Return [X, Y] of the center of cell containing provided text 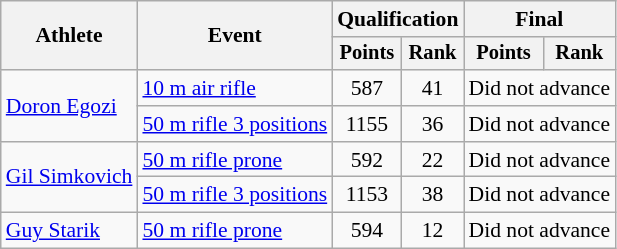
Final [540, 19]
10 m air rifle [234, 88]
22 [433, 160]
38 [433, 195]
Qualification [398, 19]
587 [366, 88]
12 [433, 231]
1153 [366, 195]
Guy Starik [70, 231]
592 [366, 160]
594 [366, 231]
36 [433, 124]
Doron Egozi [70, 106]
Event [234, 36]
41 [433, 88]
Gil Simkovich [70, 178]
1155 [366, 124]
Athlete [70, 36]
